Search for the cell housing the specified text and yield its [X, Y] center coordinate. 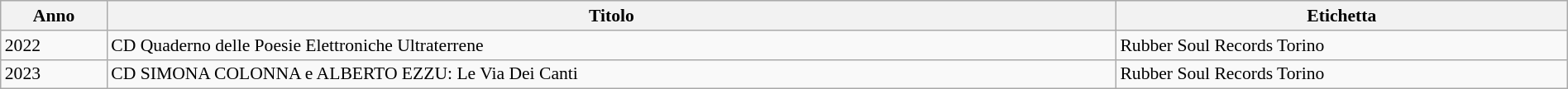
CD SIMONA COLONNA e ALBERTO EZZU: Le Via Dei Canti [611, 74]
Anno [55, 16]
2022 [55, 44]
Titolo [611, 16]
Etichetta [1341, 16]
2023 [55, 74]
CD Quaderno delle Poesie Elettroniche Ultraterrene [611, 44]
